Locate the cell with the specified text and output its (x, y) center coordinate. 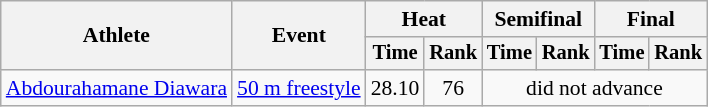
28.10 (396, 88)
Semifinal (538, 19)
Athlete (116, 36)
Event (299, 36)
Heat (424, 19)
did not advance (594, 88)
76 (453, 88)
Final (650, 19)
Abdourahamane Diawara (116, 88)
50 m freestyle (299, 88)
